Provide the [X, Y] coordinate of the cell's center where the given text is located.  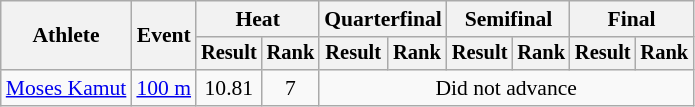
Event [164, 36]
Did not advance [506, 88]
10.81 [229, 88]
100 m [164, 88]
7 [291, 88]
Athlete [66, 36]
Quarterfinal [383, 19]
Heat [258, 19]
Semifinal [508, 19]
Final [632, 19]
Moses Kamut [66, 88]
